Capture the cell that displays the provided text and extract its [X, Y] central coordinate. 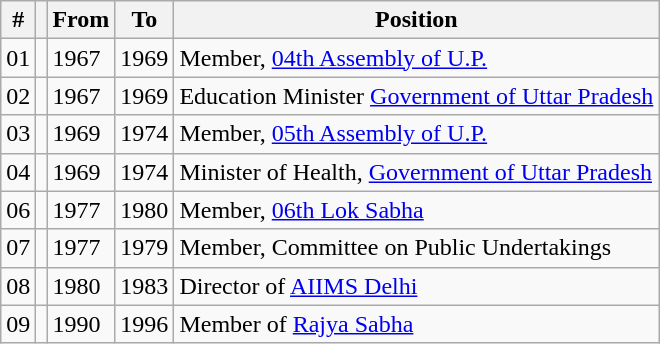
Member of Rajya Sabha [416, 324]
01 [18, 58]
06 [18, 210]
To [144, 20]
1990 [81, 324]
Member, Committee on Public Undertakings [416, 248]
03 [18, 134]
From [81, 20]
Education Minister Government of Uttar Pradesh [416, 96]
Position [416, 20]
07 [18, 248]
09 [18, 324]
Member, 06th Lok Sabha [416, 210]
1979 [144, 248]
1983 [144, 286]
02 [18, 96]
1996 [144, 324]
Minister of Health, Government of Uttar Pradesh [416, 172]
Member, 05th Assembly of U.P. [416, 134]
Member, 04th Assembly of U.P. [416, 58]
Director of AIIMS Delhi [416, 286]
08 [18, 286]
04 [18, 172]
# [18, 20]
